For the text-containing cell, return its midpoint in (x, y) coordinate format. 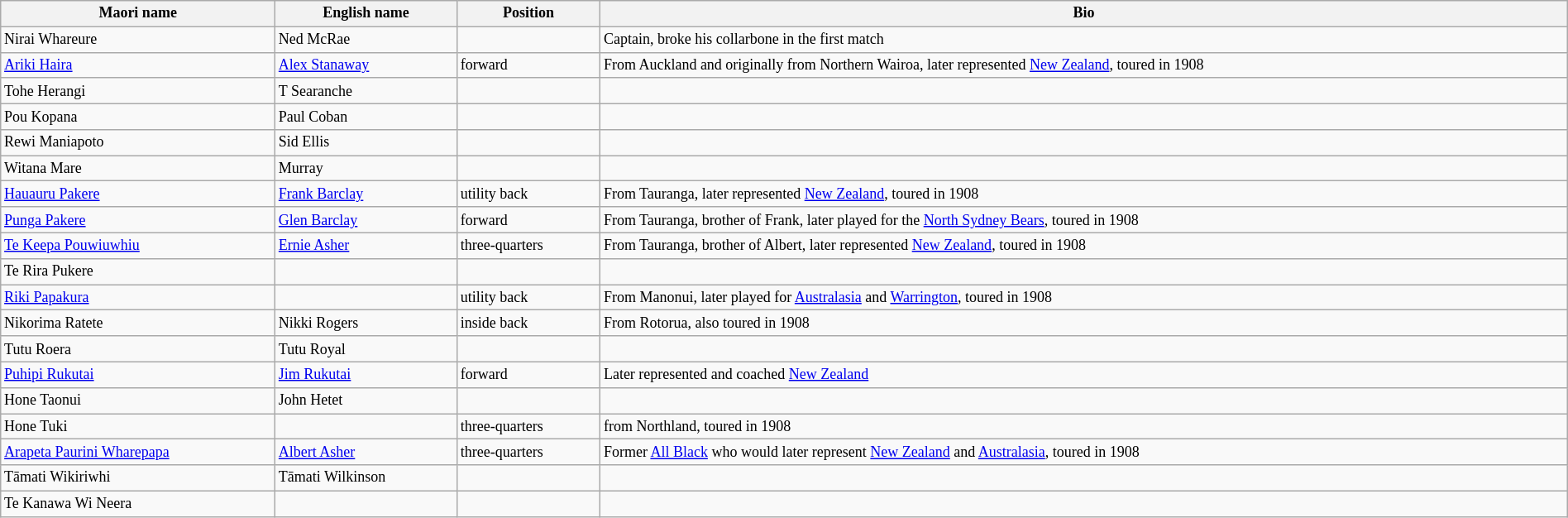
Tutu Roera (138, 349)
Nikki Rogers (366, 323)
Te Kanawa Wi Neera (138, 503)
Te Rira Pukere (138, 271)
Hauauru Pakere (138, 194)
T Searanche (366, 91)
Tāmati Wilkinson (366, 478)
from Northland, toured in 1908 (1084, 427)
Frank Barclay (366, 194)
From Tauranga, brother of Albert, later represented New Zealand, toured in 1908 (1084, 245)
John Hetet (366, 400)
inside back (529, 323)
Nirai Whareure (138, 40)
Position (529, 13)
Murray (366, 169)
Later represented and coached New Zealand (1084, 374)
Ernie Asher (366, 245)
English name (366, 13)
Ned McRae (366, 40)
Glen Barclay (366, 220)
Jim Rukutai (366, 374)
Tāmati Wikiriwhi (138, 478)
Ariki Haira (138, 65)
Te Keepa Pouwiuwhiu (138, 245)
Pou Kopana (138, 116)
Hone Taonui (138, 400)
From Auckland and originally from Northern Wairoa, later represented New Zealand, toured in 1908 (1084, 65)
Albert Asher (366, 452)
Arapeta Paurini Wharepapa (138, 452)
From Rotorua, also toured in 1908 (1084, 323)
Maori name (138, 13)
From Manonui, later played for Australasia and Warrington, toured in 1908 (1084, 298)
Tutu Royal (366, 349)
Sid Ellis (366, 142)
Paul Coban (366, 116)
Bio (1084, 13)
Tohe Herangi (138, 91)
Puhipi Rukutai (138, 374)
Nikorima Ratete (138, 323)
Punga Pakere (138, 220)
Hone Tuki (138, 427)
Former All Black who would later represent New Zealand and Australasia, toured in 1908 (1084, 452)
Alex Stanaway (366, 65)
From Tauranga, later represented New Zealand, toured in 1908 (1084, 194)
Witana Mare (138, 169)
Captain, broke his collarbone in the first match (1084, 40)
From Tauranga, brother of Frank, later played for the North Sydney Bears, toured in 1908 (1084, 220)
Riki Papakura (138, 298)
Rewi Maniapoto (138, 142)
